Extract the (x, y) coordinate from the center of the cell holding the provided text.  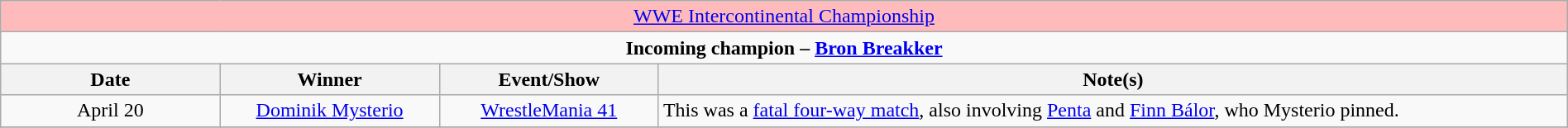
Incoming champion – Bron Breakker (784, 48)
WWE Intercontinental Championship (784, 17)
Dominik Mysterio (329, 111)
Date (111, 79)
April 20 (111, 111)
This was a fatal four-way match, also involving Penta and Finn Bálor, who Mysterio pinned. (1113, 111)
WrestleMania 41 (549, 111)
Winner (329, 79)
Note(s) (1113, 79)
Event/Show (549, 79)
